Output the (x, y) coordinate of the center of the cell containing the given text.  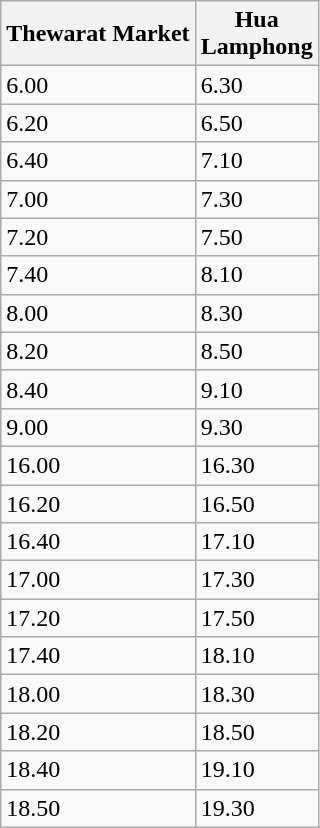
18.30 (256, 694)
18.00 (98, 694)
18.20 (98, 732)
HuaLamphong (256, 34)
8.30 (256, 313)
9.00 (98, 427)
7.00 (98, 199)
7.40 (98, 275)
6.30 (256, 85)
17.40 (98, 656)
16.40 (98, 542)
17.00 (98, 580)
17.50 (256, 618)
9.10 (256, 389)
16.50 (256, 503)
7.20 (98, 237)
7.10 (256, 161)
17.20 (98, 618)
Thewarat Market (98, 34)
8.10 (256, 275)
6.40 (98, 161)
16.00 (98, 465)
18.40 (98, 770)
16.30 (256, 465)
8.50 (256, 351)
6.50 (256, 123)
7.30 (256, 199)
9.30 (256, 427)
19.10 (256, 770)
18.10 (256, 656)
6.00 (98, 85)
7.50 (256, 237)
17.30 (256, 580)
8.00 (98, 313)
16.20 (98, 503)
8.40 (98, 389)
19.30 (256, 808)
6.20 (98, 123)
17.10 (256, 542)
8.20 (98, 351)
